Search for the cell housing the specified text and yield its (X, Y) center coordinate. 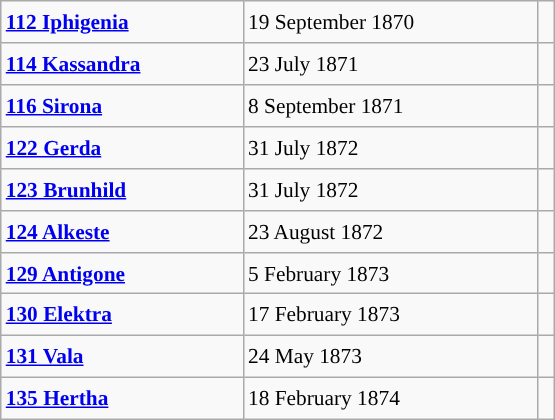
18 February 1874 (390, 399)
17 February 1873 (390, 315)
8 September 1871 (390, 106)
131 Vala (122, 357)
129 Antigone (122, 273)
5 February 1873 (390, 273)
116 Sirona (122, 106)
123 Brunhild (122, 189)
23 August 1872 (390, 231)
114 Kassandra (122, 64)
122 Gerda (122, 148)
112 Iphigenia (122, 22)
130 Elektra (122, 315)
19 September 1870 (390, 22)
124 Alkeste (122, 231)
23 July 1871 (390, 64)
135 Hertha (122, 399)
24 May 1873 (390, 357)
